Find where the given text appears and provide that cell's center as (x, y) coordinate. 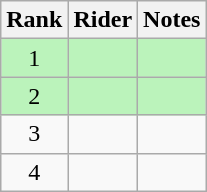
1 (34, 58)
4 (34, 172)
2 (34, 96)
3 (34, 134)
Notes (172, 20)
Rider (103, 20)
Rank (34, 20)
